Pinpoint the cell where the given text exists, returning its [X, Y] midpoint coordinate. 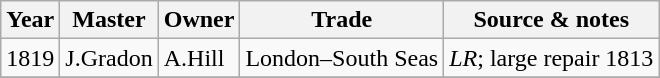
J.Gradon [109, 58]
London–South Seas [342, 58]
A.Hill [199, 58]
Year [30, 20]
Master [109, 20]
Source & notes [552, 20]
LR; large repair 1813 [552, 58]
Trade [342, 20]
Owner [199, 20]
1819 [30, 58]
